Find where the given text appears and provide that cell's center as (x, y) coordinate. 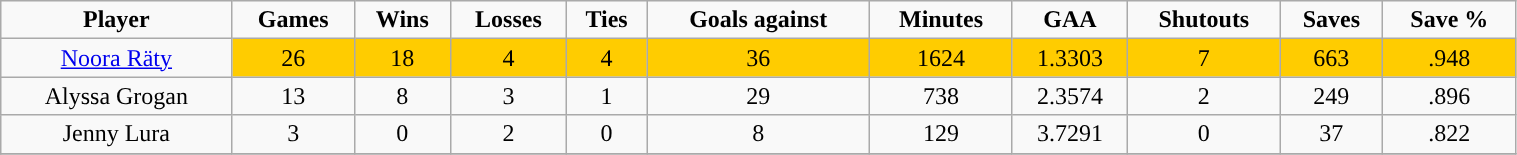
36 (758, 58)
Goals against (758, 20)
Wins (402, 20)
3.7291 (1070, 134)
37 (1331, 134)
.948 (1450, 58)
1624 (941, 58)
GAA (1070, 20)
1.3303 (1070, 58)
1 (607, 96)
.896 (1450, 96)
Player (116, 20)
13 (293, 96)
Games (293, 20)
Minutes (941, 20)
18 (402, 58)
129 (941, 134)
Save % (1450, 20)
26 (293, 58)
Saves (1331, 20)
Ties (607, 20)
Noora Räty (116, 58)
Jenny Lura (116, 134)
Losses (508, 20)
663 (1331, 58)
738 (941, 96)
2.3574 (1070, 96)
Shutouts (1204, 20)
29 (758, 96)
.822 (1450, 134)
Alyssa Grogan (116, 96)
249 (1331, 96)
7 (1204, 58)
